Output the (X, Y) coordinate of the center of the cell containing the given text.  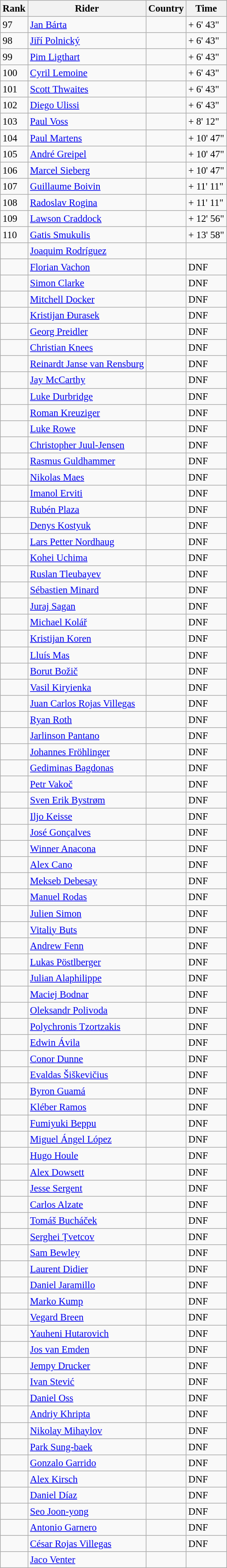
Jaco Venter (87, 1560)
Fumiyuki Beppu (87, 1124)
Christian Knees (87, 348)
Michael Kolář (87, 623)
Iljo Keisse (87, 817)
Alex Dowsett (87, 1172)
Marcel Sieberg (87, 170)
Daniel Oss (87, 1398)
Byron Guamá (87, 1091)
+ 8' 12" (206, 122)
Juan Carlos Rojas Villegas (87, 703)
Jesse Sergent (87, 1188)
Luke Durbridge (87, 396)
Florian Vachon (87, 267)
Diego Ulissi (87, 105)
Laurent Didier (87, 1269)
Lluís Mas (87, 655)
Nikolas Maes (87, 477)
Vitaliy Buts (87, 930)
Seo Joon-yong (87, 1511)
Lawson Craddock (87, 219)
Julian Alaphilippe (87, 978)
Oleksandr Polivoda (87, 1011)
Vasil Kiryienka (87, 687)
Johannes Fröhlinger (87, 752)
107 (14, 186)
Kristijan Koren (87, 639)
109 (14, 219)
Kléber Ramos (87, 1107)
Lars Petter Nordhaug (87, 542)
Marko Kump (87, 1301)
Sven Erik Bystrøm (87, 800)
Maciej Bodnar (87, 994)
Rank (14, 9)
104 (14, 138)
Rubén Plaza (87, 509)
100 (14, 73)
99 (14, 57)
Winner Anacona (87, 849)
Alex Cano (87, 865)
Vegard Breen (87, 1317)
Borut Božič (87, 671)
Yauheni Hutarovich (87, 1334)
Park Sung-baek (87, 1447)
Carlos Alzate (87, 1204)
Petr Vakoč (87, 784)
Kohei Uchima (87, 558)
Denys Kostyuk (87, 526)
Pim Ligthart (87, 57)
Andriy Khripta (87, 1415)
Nikolay Mihaylov (87, 1430)
106 (14, 170)
Julien Simon (87, 913)
105 (14, 154)
Andrew Fenn (87, 946)
Jan Bárta (87, 25)
Rider (87, 9)
Sam Bewley (87, 1253)
108 (14, 202)
Gediminas Bagdonas (87, 768)
Gatis Smukulis (87, 235)
Polychronis Tzortzakis (87, 1026)
Jay McCarthy (87, 380)
Kristijan Đurasek (87, 315)
Serghei Țvetcov (87, 1237)
Jos van Emden (87, 1350)
Sébastien Minard (87, 590)
102 (14, 105)
110 (14, 235)
Rasmus Guldhammer (87, 461)
Daniel Díaz (87, 1495)
Daniel Jaramillo (87, 1285)
Gonzalo Garrido (87, 1463)
Scott Thwaites (87, 89)
Jempy Drucker (87, 1366)
Miguel Ángel López (87, 1139)
Ruslan Tleubayev (87, 574)
Juraj Sagan (87, 606)
Paul Voss (87, 122)
Cyril Lemoine (87, 73)
Mitchell Docker (87, 300)
Jarlinson Pantano (87, 736)
Alex Kirsch (87, 1479)
Christopher Juul-Jensen (87, 445)
Conor Dunne (87, 1059)
Georg Preidler (87, 332)
98 (14, 41)
Reinardt Janse van Rensburg (87, 364)
Paul Martens (87, 138)
Ryan Roth (87, 720)
Roman Kreuziger (87, 413)
Lukas Pöstlberger (87, 962)
Luke Rowe (87, 429)
César Rojas Villegas (87, 1543)
101 (14, 89)
Country (166, 9)
+ 13' 58" (206, 235)
Mekseb Debesay (87, 881)
Tomáš Bucháček (87, 1220)
+ 12' 56" (206, 219)
Radoslav Rogina (87, 202)
Antonio Garnero (87, 1528)
Simon Clarke (87, 283)
Manuel Rodas (87, 897)
Guillaume Boivin (87, 186)
Evaldas Šiškevičius (87, 1075)
José Gonçalves (87, 833)
Hugo Houle (87, 1156)
103 (14, 122)
Imanol Erviti (87, 493)
Edwin Ávila (87, 1043)
Joaquim Rodríguez (87, 251)
Time (206, 9)
Ivan Stević (87, 1382)
97 (14, 25)
André Greipel (87, 154)
Jiří Polnický (87, 41)
